Find where the given text appears and provide that cell's center as [X, Y] coordinate. 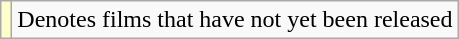
Denotes films that have not yet been released [235, 20]
